Return (X, Y) of the center of cell containing provided text 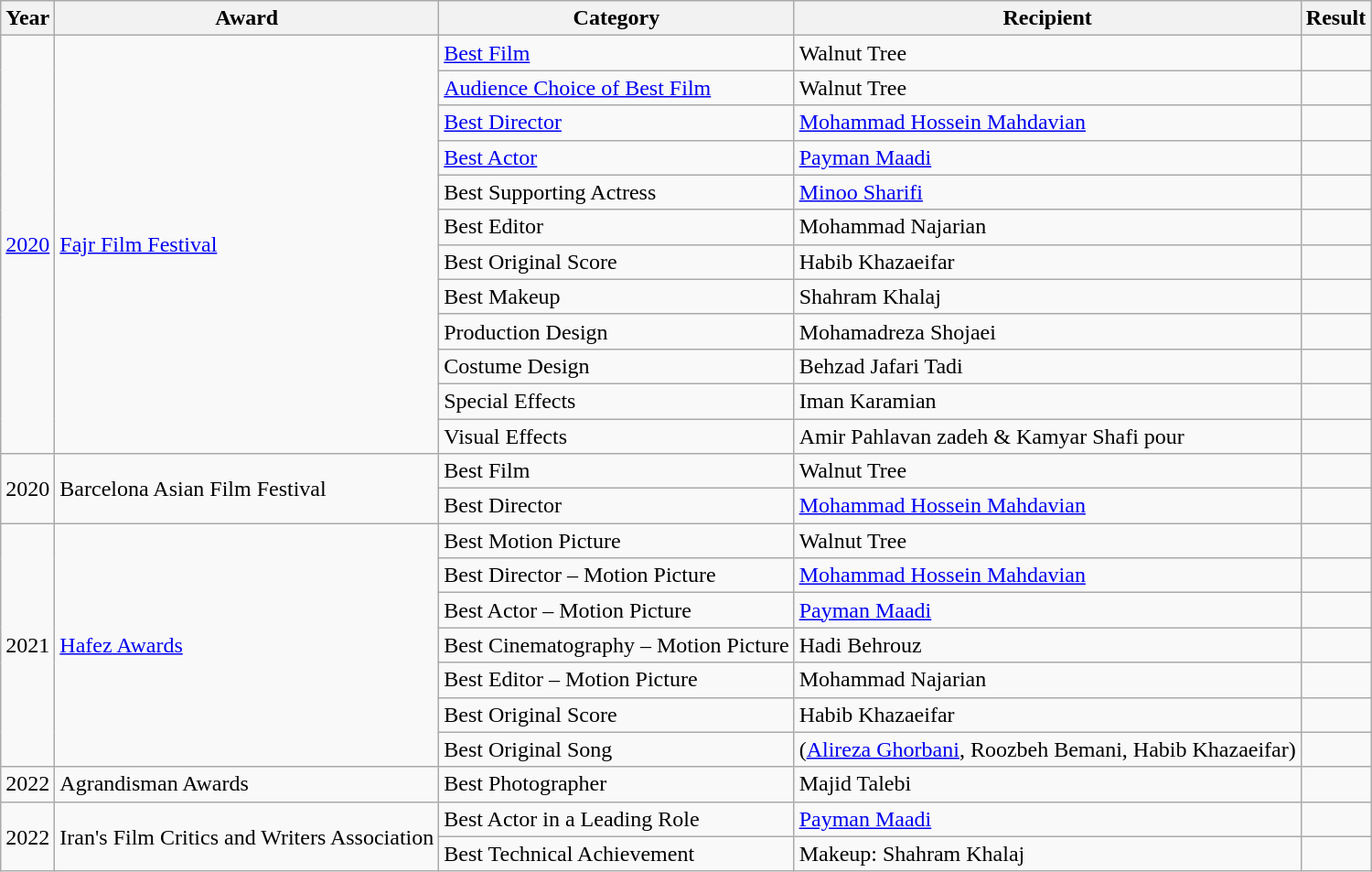
2021 (27, 645)
Best Director – Motion Picture (616, 576)
Production Design (616, 331)
Category (616, 18)
Barcelona Asian Film Festival (247, 489)
Result (1335, 18)
Best Motion Picture (616, 541)
Makeup: Shahram Khalaj (1047, 854)
Recipient (1047, 18)
Best Original Song (616, 749)
(Alireza Ghorbani, Roozbeh Bemani, Habib Khazaeifar) (1047, 749)
Minoo Sharifi (1047, 192)
Hadi Behrouz (1047, 645)
Iran's Film Critics and Writers Association (247, 836)
Best Actor (616, 157)
Amir Pahlavan zadeh & Kamyar Shafi pour (1047, 436)
Best Supporting Actress (616, 192)
Behzad Jafari Tadi (1047, 366)
Best Editor – Motion Picture (616, 680)
Best Technical Achievement (616, 854)
Best Photographer (616, 784)
Best Editor (616, 227)
Audience Choice of Best Film (616, 88)
Shahram Khalaj (1047, 296)
Mohamadreza Shojaei (1047, 331)
Iman Karamian (1047, 401)
Visual Effects (616, 436)
Agrandisman Awards (247, 784)
Costume Design (616, 366)
Fajr Film Festival (247, 245)
Best Actor – Motion Picture (616, 610)
Best Actor in a Leading Role (616, 819)
Year (27, 18)
Hafez Awards (247, 645)
Majid Talebi (1047, 784)
Best Makeup (616, 296)
Best Cinematography – Motion Picture (616, 645)
Special Effects (616, 401)
Award (247, 18)
